Search for the cell housing the specified text and yield its (x, y) center coordinate. 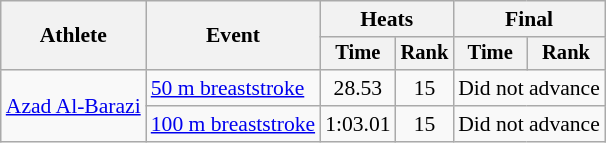
Athlete (74, 36)
Heats (386, 19)
1:03.01 (358, 124)
100 m breaststroke (233, 124)
50 m breaststroke (233, 88)
28.53 (358, 88)
Final (529, 19)
Azad Al-Barazi (74, 106)
Event (233, 36)
